Pinpoint the cell where the given text exists, returning its (x, y) midpoint coordinate. 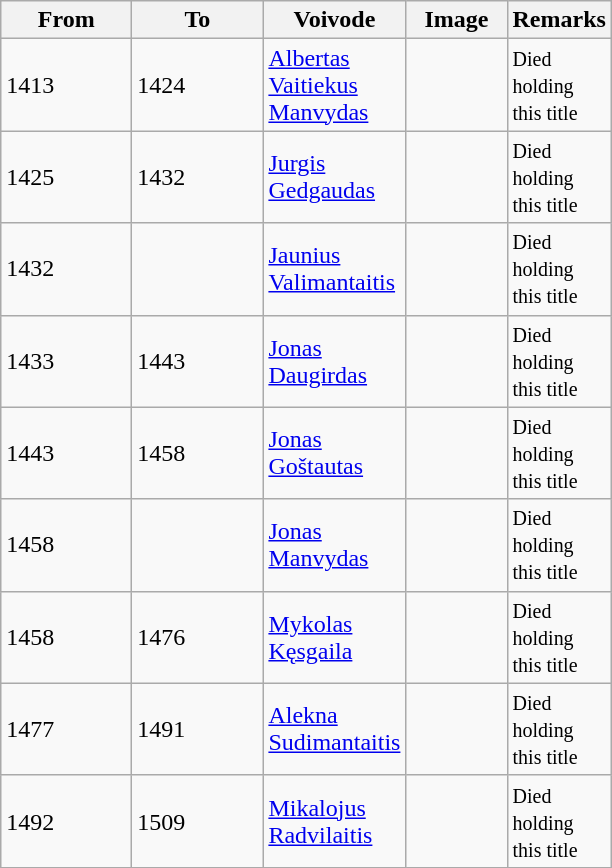
To (198, 20)
Jurgis Gedgaudas (334, 177)
1492 (66, 821)
Jonas Daugirdas (334, 361)
Voivode (334, 20)
1424 (198, 85)
1433 (66, 361)
1491 (198, 729)
Jonas Goštautas (334, 453)
Albertas Vaitiekus Manvydas (334, 85)
Mikalojus Radvilaitis (334, 821)
From (66, 20)
Jaunius Valimantaitis (334, 269)
Image (456, 20)
1476 (198, 637)
Remarks (559, 20)
1477 (66, 729)
Jonas Manvydas (334, 545)
Alekna Sudimantaitis (334, 729)
Mykolas Kęsgaila (334, 637)
1509 (198, 821)
1425 (66, 177)
1413 (66, 85)
